Scan for the cell matching the given text and deliver its (x, y) coordinate at center. 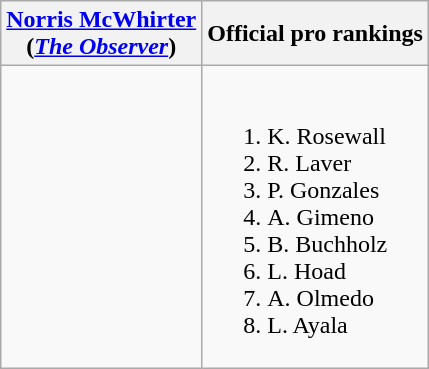
Official pro rankings (316, 34)
K. Rosewall R. Laver P. Gonzales A. Gimeno B. Buchholz L. Hoad A. Olmedo L. Ayala (316, 217)
Norris McWhirter(The Observer) (102, 34)
